Pinpoint the cell where the given text exists, returning its [x, y] midpoint coordinate. 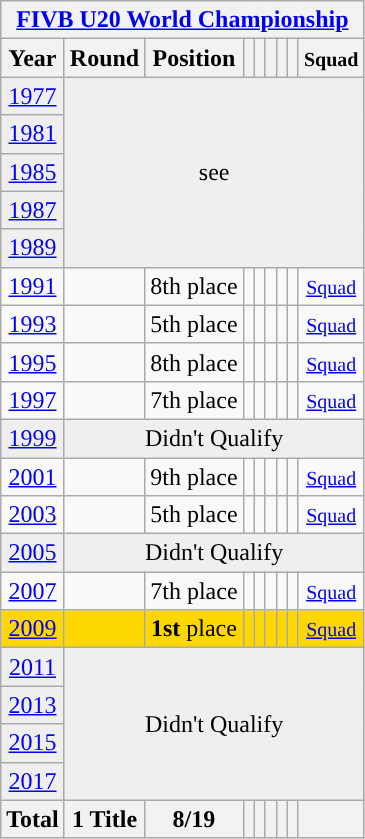
1991 [33, 286]
1995 [33, 362]
2013 [33, 705]
2011 [33, 667]
Year [33, 58]
1st place [194, 629]
1999 [33, 438]
1985 [33, 172]
1993 [33, 324]
1989 [33, 248]
2003 [33, 515]
1 Title [104, 819]
1997 [33, 400]
FIVB U20 World Championship [182, 20]
9th place [194, 477]
1981 [33, 134]
2017 [33, 781]
2007 [33, 591]
see [214, 172]
Total [33, 819]
1987 [33, 210]
1977 [33, 96]
2001 [33, 477]
2015 [33, 743]
Position [194, 58]
2005 [33, 553]
2009 [33, 629]
8/19 [194, 819]
Round [104, 58]
